Scan for the cell matching the given text and deliver its (x, y) coordinate at center. 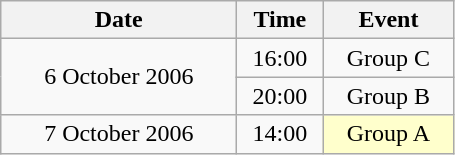
Group C (388, 58)
Time (280, 20)
14:00 (280, 134)
20:00 (280, 96)
6 October 2006 (119, 77)
16:00 (280, 58)
Group B (388, 96)
Date (119, 20)
Event (388, 20)
Group A (388, 134)
7 October 2006 (119, 134)
